Determine the (x, y) coordinate at the center of the cell enclosing the given text.  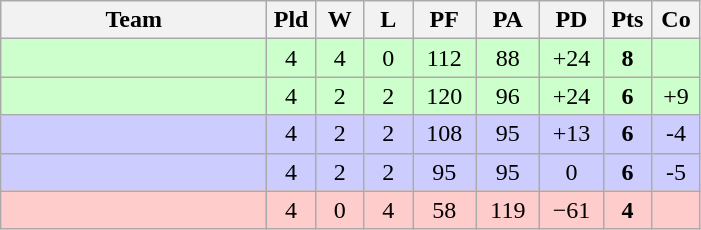
PF (444, 20)
58 (444, 210)
119 (508, 210)
+13 (572, 134)
L (388, 20)
120 (444, 96)
PA (508, 20)
-5 (676, 172)
PD (572, 20)
108 (444, 134)
Team (134, 20)
Co (676, 20)
−61 (572, 210)
-4 (676, 134)
8 (628, 58)
88 (508, 58)
Pld (292, 20)
Pts (628, 20)
+9 (676, 96)
96 (508, 96)
W (340, 20)
112 (444, 58)
